Return [x, y] of the center of cell containing provided text 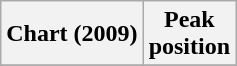
Chart (2009) [72, 34]
Peak position [189, 34]
